Detect which cell encompasses the target text, then output its (x, y) center coordinate. 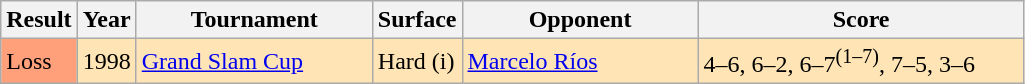
Year (106, 20)
Score (861, 20)
4–6, 6–2, 6–7(1–7), 7–5, 3–6 (861, 62)
Marcelo Ríos (580, 62)
Tournament (254, 20)
Grand Slam Cup (254, 62)
Opponent (580, 20)
Result (39, 20)
Hard (i) (417, 62)
1998 (106, 62)
Surface (417, 20)
Loss (39, 62)
